From the cell containing the given text, extract its center point as (X, Y) coordinate. 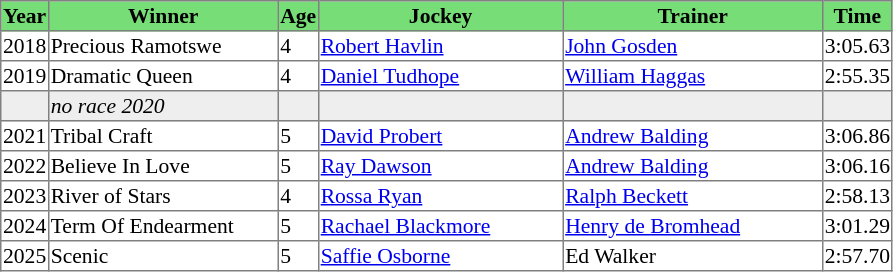
Ralph Beckett (693, 196)
2023 (25, 196)
William Haggas (693, 76)
2:55.35 (857, 76)
2021 (25, 136)
Tribal Craft (163, 136)
3:05.63 (857, 46)
2025 (25, 256)
Ray Dawson (440, 166)
no race 2020 (163, 106)
Saffie Osborne (440, 256)
Believe In Love (163, 166)
2024 (25, 226)
Daniel Tudhope (440, 76)
Age (298, 16)
Robert Havlin (440, 46)
2019 (25, 76)
Precious Ramotswe (163, 46)
John Gosden (693, 46)
3:01.29 (857, 226)
Jockey (440, 16)
Dramatic Queen (163, 76)
3:06.16 (857, 166)
2018 (25, 46)
Ed Walker (693, 256)
2:58.13 (857, 196)
Time (857, 16)
2022 (25, 166)
Year (25, 16)
David Probert (440, 136)
Rachael Blackmore (440, 226)
Scenic (163, 256)
River of Stars (163, 196)
Henry de Bromhead (693, 226)
Rossa Ryan (440, 196)
2:57.70 (857, 256)
Winner (163, 16)
3:06.86 (857, 136)
Trainer (693, 16)
Term Of Endearment (163, 226)
